Extract the (X, Y) coordinate from the center of the cell holding the provided text.  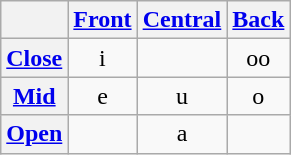
u (182, 96)
oo (258, 58)
Central (182, 20)
a (182, 134)
Open (34, 134)
i (102, 58)
Close (34, 58)
Back (258, 20)
e (102, 96)
o (258, 96)
Mid (34, 96)
Front (102, 20)
